From the cell containing the given text, extract its center point as (x, y) coordinate. 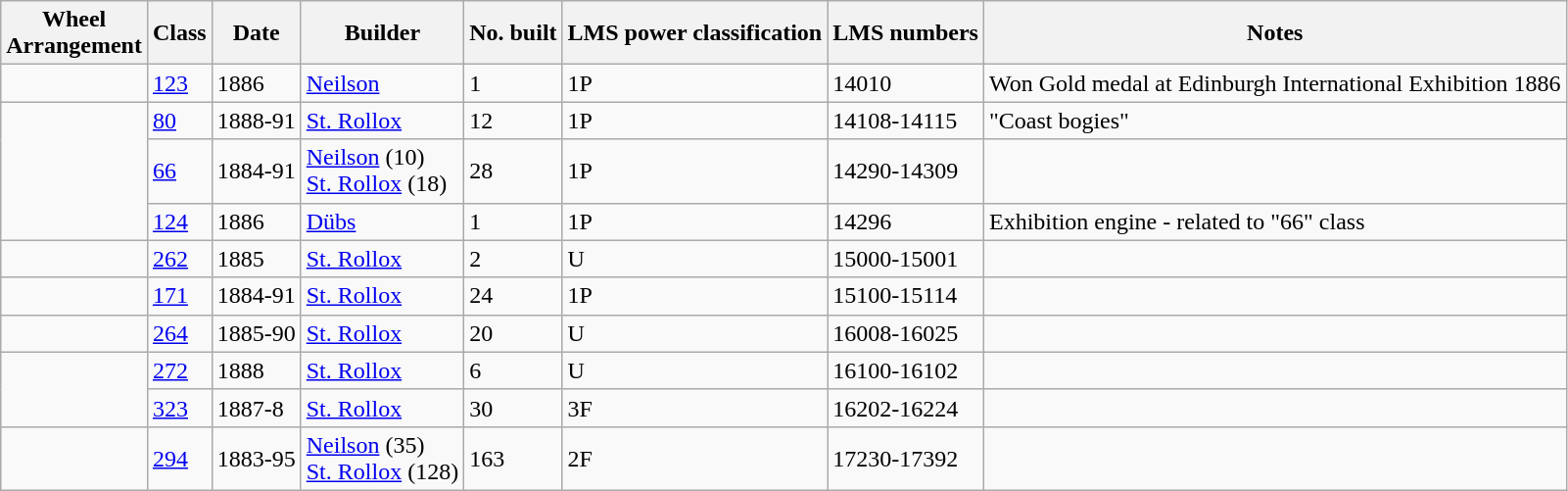
272 (179, 370)
6 (513, 370)
171 (179, 296)
163 (513, 459)
Class (179, 33)
Dübs (382, 221)
Date (257, 33)
Neilson (10) St. Rollox (18) (382, 171)
17230-17392 (906, 459)
LMS numbers (906, 33)
15000-15001 (906, 259)
12 (513, 121)
262 (179, 259)
20 (513, 333)
80 (179, 121)
123 (179, 83)
16100-16102 (906, 370)
1885-90 (257, 333)
3F (695, 408)
1888-91 (257, 121)
16202-16224 (906, 408)
28 (513, 171)
294 (179, 459)
1887-8 (257, 408)
14108-14115 (906, 121)
1885 (257, 259)
Notes (1275, 33)
2F (695, 459)
66 (179, 171)
323 (179, 408)
264 (179, 333)
No. built (513, 33)
124 (179, 221)
Neilson (35) St. Rollox (128) (382, 459)
15100-15114 (906, 296)
1883-95 (257, 459)
Neilson (382, 83)
14290-14309 (906, 171)
1888 (257, 370)
WheelArrangement (74, 33)
24 (513, 296)
2 (513, 259)
16008-16025 (906, 333)
Builder (382, 33)
14010 (906, 83)
Exhibition engine - related to "66" class (1275, 221)
30 (513, 408)
LMS power classification (695, 33)
14296 (906, 221)
"Coast bogies" (1275, 121)
Won Gold medal at Edinburgh International Exhibition 1886 (1275, 83)
